Find where the given text appears and provide that cell's center as (x, y) coordinate. 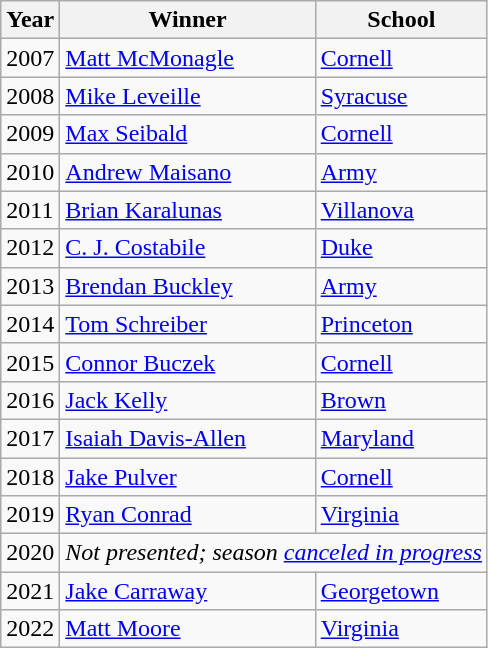
2018 (30, 477)
2019 (30, 515)
Matt McMonagle (188, 58)
2020 (30, 553)
2012 (30, 248)
Winner (188, 20)
2021 (30, 591)
Mike Leveille (188, 96)
Isaiah Davis-Allen (188, 438)
2014 (30, 324)
Jake Pulver (188, 477)
Andrew Maisano (188, 172)
School (401, 20)
Ryan Conrad (188, 515)
2022 (30, 629)
Brown (401, 400)
2008 (30, 96)
Brendan Buckley (188, 286)
2013 (30, 286)
Connor Buczek (188, 362)
Not presented; season canceled in progress (274, 553)
2011 (30, 210)
Jake Carraway (188, 591)
Max Seibald (188, 134)
2009 (30, 134)
2016 (30, 400)
2015 (30, 362)
2017 (30, 438)
Duke (401, 248)
C. J. Costabile (188, 248)
Princeton (401, 324)
Villanova (401, 210)
Maryland (401, 438)
Georgetown (401, 591)
Year (30, 20)
Brian Karalunas (188, 210)
Jack Kelly (188, 400)
2010 (30, 172)
Tom Schreiber (188, 324)
2007 (30, 58)
Syracuse (401, 96)
Matt Moore (188, 629)
